Provide the (X, Y) coordinate of the cell's center where the given text is located.  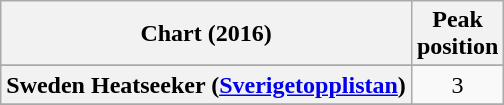
Chart (2016) (206, 34)
Sweden Heatseeker (Sverigetopplistan) (206, 85)
Peakposition (457, 34)
3 (457, 85)
